Find where the given text appears and provide that cell's center as [X, Y] coordinate. 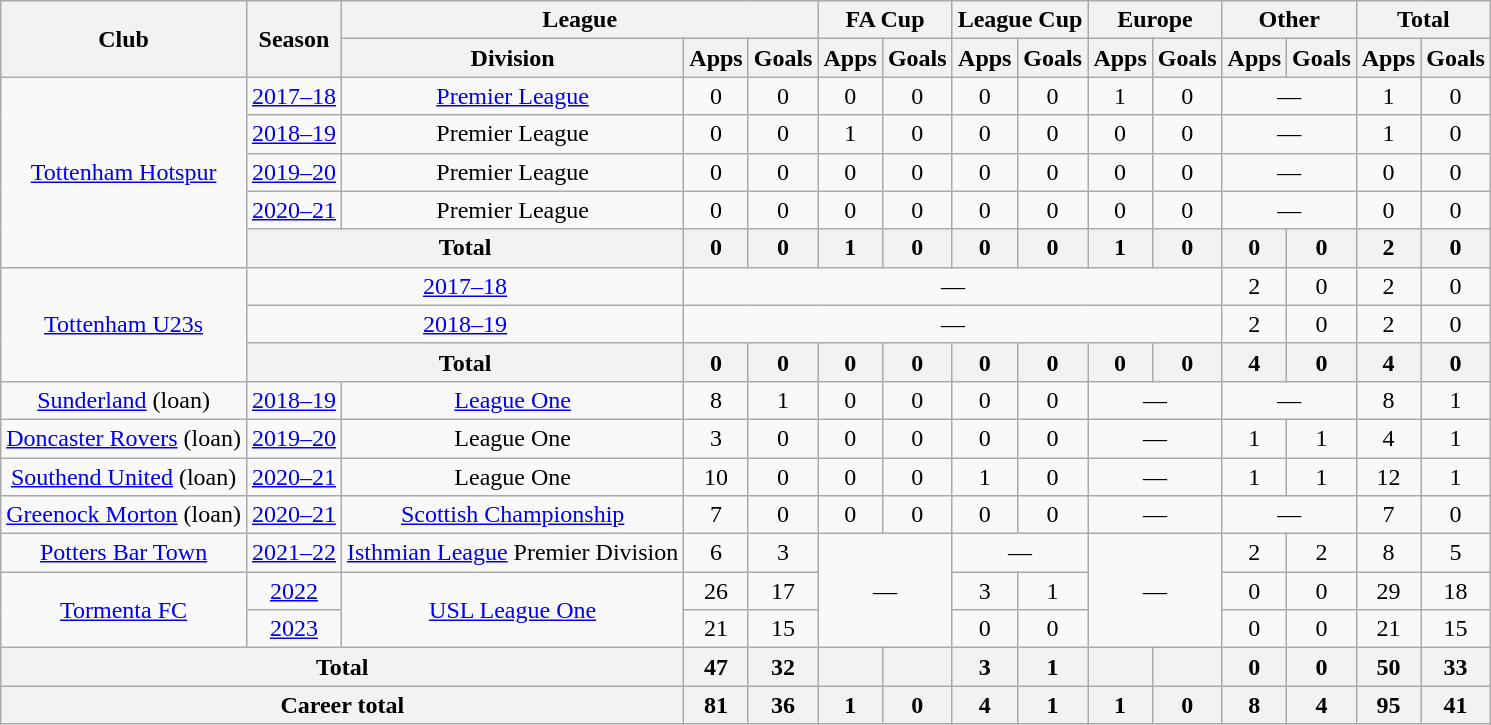
Sunderland (loan) [124, 400]
League Cup [1020, 20]
81 [716, 705]
Southend United (loan) [124, 477]
Isthmian League Premier Division [512, 553]
Greenock Morton (loan) [124, 515]
Other [1289, 20]
17 [783, 591]
Potters Bar Town [124, 553]
Tottenham Hotspur [124, 172]
Scottish Championship [512, 515]
32 [783, 667]
Doncaster Rovers (loan) [124, 438]
18 [1456, 591]
Season [294, 39]
95 [1388, 705]
26 [716, 591]
Division [512, 58]
USL League One [512, 610]
50 [1388, 667]
Career total [342, 705]
Club [124, 39]
12 [1388, 477]
33 [1456, 667]
FA Cup [885, 20]
Tottenham U23s [124, 324]
29 [1388, 591]
2022 [294, 591]
League [580, 20]
2021–22 [294, 553]
2023 [294, 629]
10 [716, 477]
47 [716, 667]
36 [783, 705]
Europe [1155, 20]
Tormenta FC [124, 610]
41 [1456, 705]
6 [716, 553]
5 [1456, 553]
